From the cell containing the given text, extract its center point as (X, Y) coordinate. 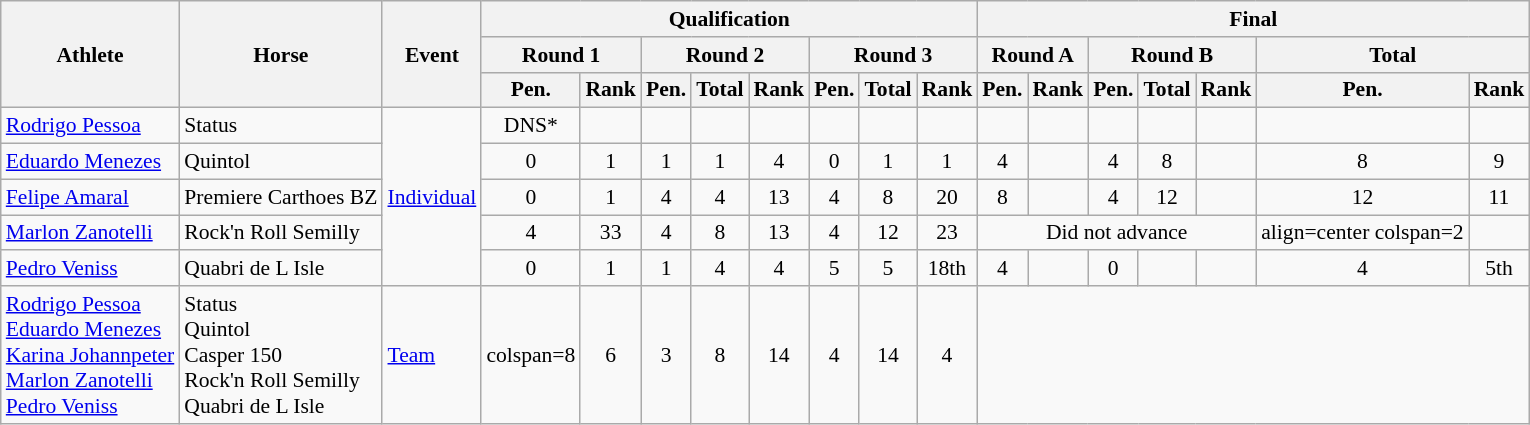
Rock'n Roll Semilly (280, 233)
Round 1 (561, 55)
StatusQuintolCasper 150Rock'n Roll SemillyQuabri de L Isle (280, 355)
Quabri de L Isle (280, 269)
Individual (432, 197)
Horse (280, 54)
Status (280, 126)
Final (1253, 19)
9 (1500, 162)
Rodrigo PessoaEduardo MenezesKarina JohannpeterMarlon ZanotelliPedro Veniss (90, 355)
3 (666, 355)
align=center colspan=2 (1362, 233)
18th (948, 269)
Did not advance (1116, 233)
Marlon Zanotelli (90, 233)
11 (1500, 197)
Round 2 (725, 55)
Eduardo Menezes (90, 162)
Event (432, 54)
Round A (1032, 55)
Rodrigo Pessoa (90, 126)
5th (1500, 269)
DNS* (530, 126)
Pedro Veniss (90, 269)
6 (610, 355)
Team (432, 355)
Round 3 (893, 55)
Qualification (729, 19)
20 (948, 197)
Athlete (90, 54)
Premiere Carthoes BZ (280, 197)
23 (948, 233)
33 (610, 233)
Round B (1172, 55)
Quintol (280, 162)
colspan=8 (530, 355)
Felipe Amaral (90, 197)
